Pinpoint the cell where the given text exists, returning its [X, Y] midpoint coordinate. 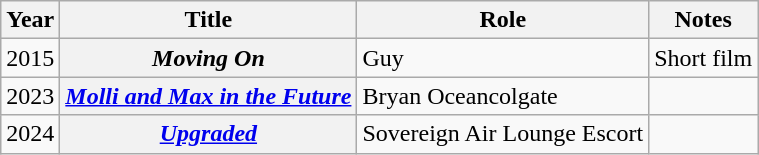
Bryan Oceancolgate [503, 96]
Role [503, 20]
Notes [704, 20]
Short film [704, 58]
Moving On [208, 58]
Sovereign Air Lounge Escort [503, 134]
Molli and Max in the Future [208, 96]
Year [30, 20]
2015 [30, 58]
Guy [503, 58]
Title [208, 20]
2023 [30, 96]
2024 [30, 134]
Upgraded [208, 134]
